For the text-containing cell, return its midpoint in [X, Y] coordinate format. 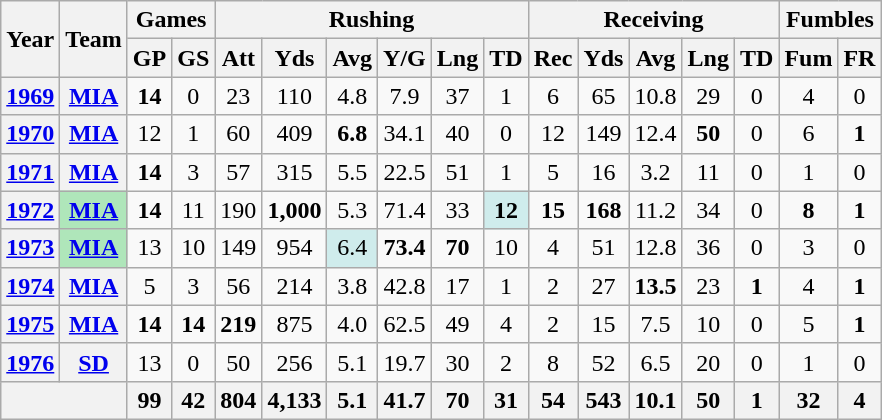
214 [294, 286]
875 [294, 324]
1974 [30, 286]
7.9 [405, 96]
37 [457, 96]
409 [294, 134]
4.0 [352, 324]
1973 [30, 248]
73.4 [405, 248]
3.8 [352, 286]
FR [860, 58]
Receiving [654, 20]
1975 [30, 324]
31 [506, 400]
12.4 [656, 134]
GS [194, 58]
19.7 [405, 362]
1969 [30, 96]
22.5 [405, 172]
5.3 [352, 210]
4,133 [294, 400]
60 [238, 134]
Att [238, 58]
36 [708, 248]
40 [457, 134]
1976 [30, 362]
42.8 [405, 286]
6.8 [352, 134]
34.1 [405, 134]
41.7 [405, 400]
1,000 [294, 210]
256 [294, 362]
62.5 [405, 324]
Rushing [372, 20]
33 [457, 210]
219 [238, 324]
6.5 [656, 362]
SD [94, 362]
954 [294, 248]
20 [708, 362]
13.5 [656, 286]
65 [604, 96]
543 [604, 400]
3.2 [656, 172]
6.4 [352, 248]
32 [808, 400]
30 [457, 362]
Year [30, 39]
Y/G [405, 58]
11.2 [656, 210]
190 [238, 210]
168 [604, 210]
4.8 [352, 96]
52 [604, 362]
10.8 [656, 96]
Fumbles [830, 20]
5.5 [352, 172]
54 [553, 400]
804 [238, 400]
34 [708, 210]
GP [149, 58]
10.1 [656, 400]
7.5 [656, 324]
49 [457, 324]
29 [708, 96]
110 [294, 96]
Rec [553, 58]
Fum [808, 58]
16 [604, 172]
71.4 [405, 210]
1971 [30, 172]
57 [238, 172]
1970 [30, 134]
27 [604, 286]
56 [238, 286]
99 [149, 400]
1972 [30, 210]
Games [170, 20]
12.8 [656, 248]
315 [294, 172]
Team [94, 39]
17 [457, 286]
42 [194, 400]
